Determine the (x, y) coordinate at the center of the cell enclosing the given text.  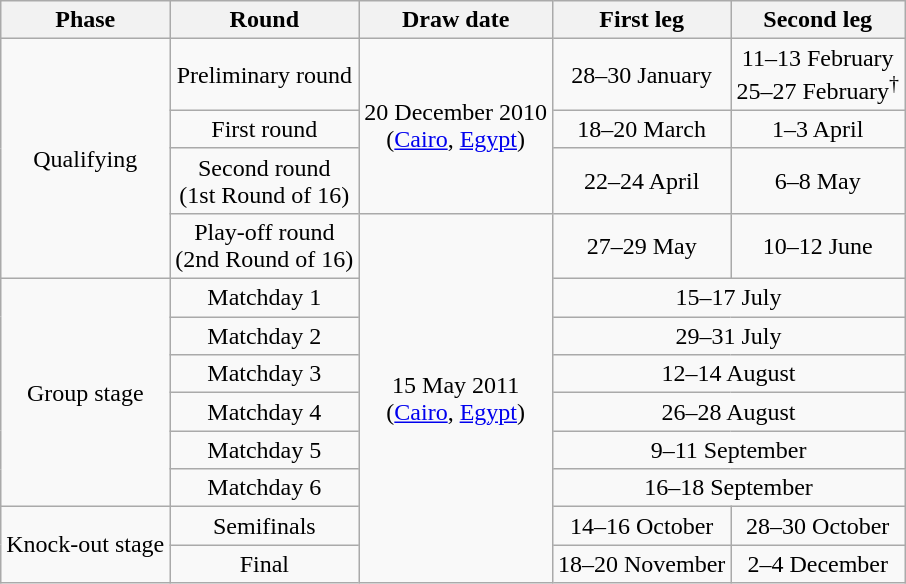
29–31 July (728, 336)
Draw date (456, 20)
Second leg (818, 20)
Matchday 2 (264, 336)
First round (264, 129)
14–16 October (641, 526)
10–12 June (818, 246)
Round (264, 20)
Phase (86, 20)
12–14 August (728, 374)
Final (264, 564)
Play-off round(2nd Round of 16) (264, 246)
28–30 October (818, 526)
First leg (641, 20)
27–29 May (641, 246)
Matchday 1 (264, 298)
15 May 2011 (Cairo, Egypt) (456, 398)
20 December 2010 (Cairo, Egypt) (456, 126)
15–17 July (728, 298)
1–3 April (818, 129)
Matchday 4 (264, 412)
Matchday 5 (264, 450)
16–18 September (728, 488)
26–28 August (728, 412)
Matchday 3 (264, 374)
9–11 September (728, 450)
18–20 March (641, 129)
18–20 November (641, 564)
22–24 April (641, 180)
2–4 December (818, 564)
11–13 February25–27 February† (818, 75)
Group stage (86, 393)
Qualifying (86, 159)
6–8 May (818, 180)
Semifinals (264, 526)
Second round(1st Round of 16) (264, 180)
Preliminary round (264, 75)
Matchday 6 (264, 488)
Knock-out stage (86, 545)
28–30 January (641, 75)
